For the text-containing cell, return its midpoint in (x, y) coordinate format. 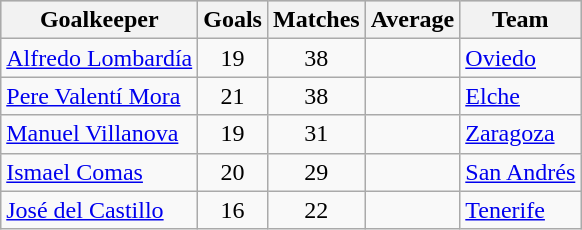
José del Castillo (100, 210)
Pere Valentí Mora (100, 96)
Goalkeeper (100, 20)
16 (233, 210)
Tenerife (520, 210)
San Andrés (520, 172)
Oviedo (520, 58)
31 (316, 134)
Goals (233, 20)
Alfredo Lombardía (100, 58)
Manuel Villanova (100, 134)
22 (316, 210)
21 (233, 96)
Matches (316, 20)
Ismael Comas (100, 172)
Elche (520, 96)
Team (520, 20)
Average (412, 20)
20 (233, 172)
29 (316, 172)
Zaragoza (520, 134)
